Return (X, Y) of the center of cell containing provided text 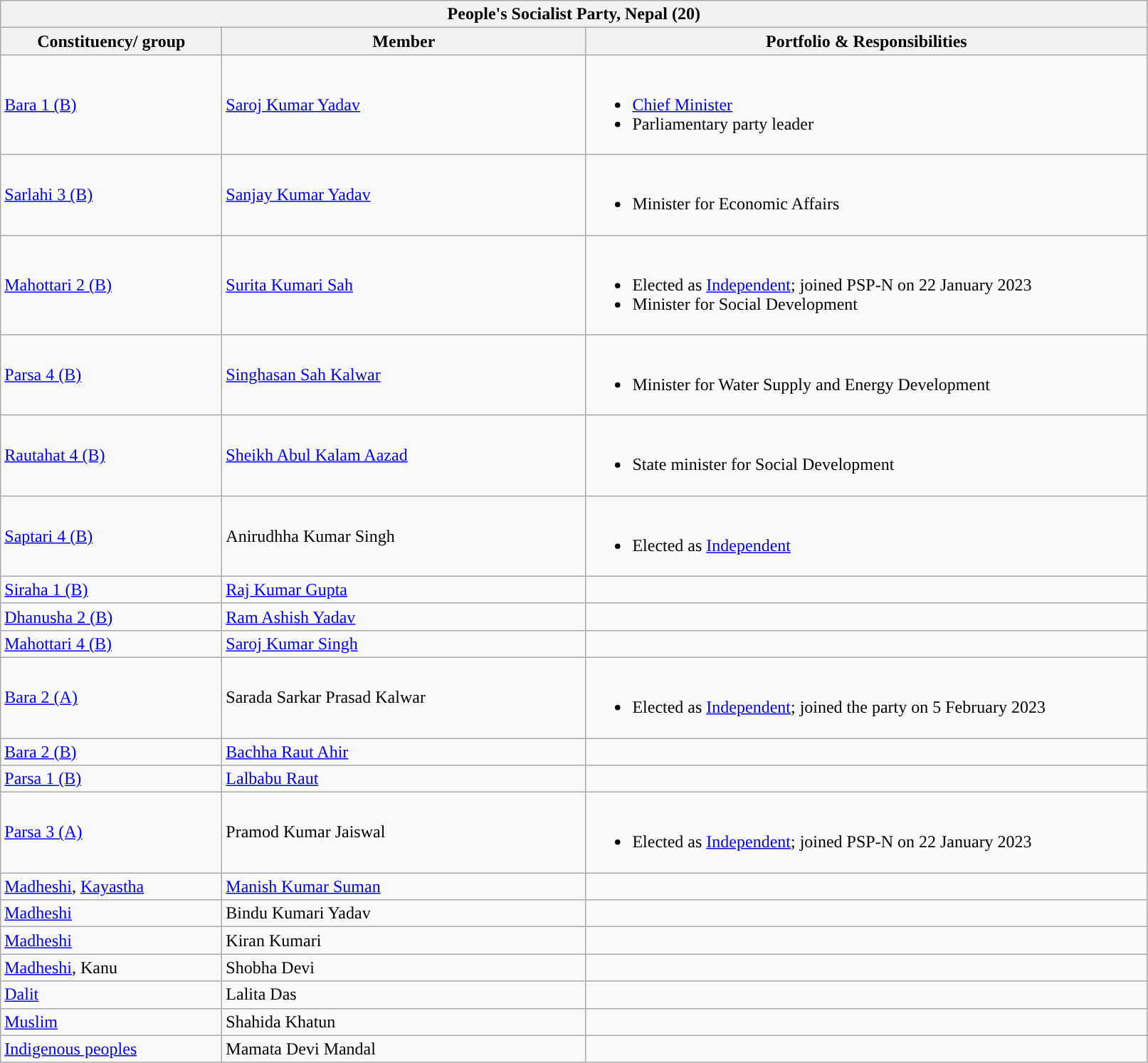
Bachha Raut Ahir (404, 751)
Minister for Water Supply and Energy Development (867, 375)
Elected as Independent; joined PSP-N on 22 January 2023 (867, 833)
Madheshi, Kayastha (111, 886)
Bindu Kumari Yadav (404, 913)
Parsa 4 (B) (111, 375)
Sanjay Kumar Yadav (404, 195)
Shobha Devi (404, 968)
Siraha 1 (B) (111, 590)
Dalit (111, 995)
Shahida Khatun (404, 1022)
Chief MinisterParliamentary party leader (867, 105)
Member (404, 41)
Mamata Devi Mandal (404, 1049)
Minister for Economic Affairs (867, 195)
Mahottari 2 (B) (111, 285)
Bara 2 (A) (111, 698)
State minister for Social Development (867, 456)
Sarada Sarkar Prasad Kalwar (404, 698)
Lalita Das (404, 995)
Kiran Kumari (404, 941)
Surita Kumari Sah (404, 285)
Indigenous peoples (111, 1049)
Lalbabu Raut (404, 779)
Bara 1 (B) (111, 105)
Elected as Independent (867, 535)
Singhasan Sah Kalwar (404, 375)
Parsa 1 (B) (111, 779)
People's Socialist Party, Nepal (20) (574, 14)
Constituency/ group (111, 41)
Saptari 4 (B) (111, 535)
Saroj Kumar Singh (404, 644)
Anirudhha Kumar Singh (404, 535)
Sheikh Abul Kalam Aazad (404, 456)
Pramod Kumar Jaiswal (404, 833)
Elected as Independent; joined PSP-N on 22 January 2023Minister for Social Development (867, 285)
Mahottari 4 (B) (111, 644)
Madheshi, Kanu (111, 968)
Bara 2 (B) (111, 751)
Portfolio & Responsibilities (867, 41)
Rautahat 4 (B) (111, 456)
Parsa 3 (A) (111, 833)
Manish Kumar Suman (404, 886)
Elected as Independent; joined the party on 5 February 2023 (867, 698)
Ram Ashish Yadav (404, 617)
Saroj Kumar Yadav (404, 105)
Muslim (111, 1022)
Raj Kumar Gupta (404, 590)
Dhanusha 2 (B) (111, 617)
Sarlahi 3 (B) (111, 195)
